Determine the [X, Y] coordinate at the center of the cell enclosing the given text.  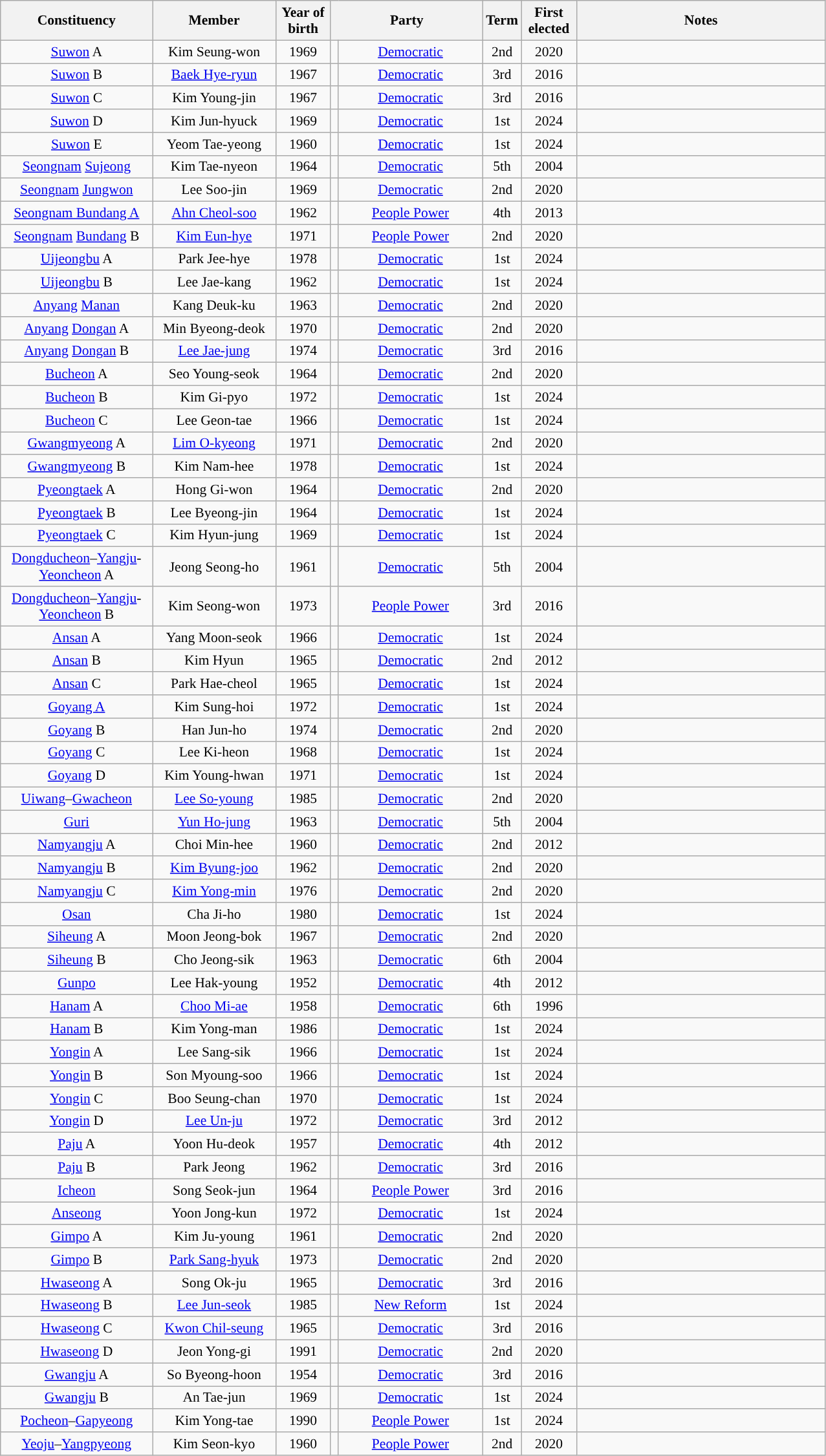
Kim Seong-won [214, 606]
Lee Byeong-jin [214, 513]
Lee So-young [214, 799]
Ansan A [76, 637]
1986 [303, 1029]
Yongin D [76, 1121]
Kim Ju-young [214, 1237]
Bucheon C [76, 420]
Park Hae-cheol [214, 684]
Pocheon–Gapyeong [76, 1421]
Kim Hyun [214, 661]
Ansan B [76, 661]
Gwangju A [76, 1375]
Kim Young-hwan [214, 776]
Kim Gi-pyo [214, 398]
New Reform [411, 1305]
Kim Yong-min [214, 891]
Suwon D [76, 121]
Kang Deuk-ku [214, 305]
Cho Jeong-sik [214, 960]
Gwangmyeong A [76, 444]
Lim O-kyeong [214, 444]
Hwaseong D [76, 1352]
1968 [303, 753]
Pyeongtaek A [76, 489]
Gimpo A [76, 1237]
Lee Jun-seok [214, 1305]
Lee Ki-heon [214, 753]
Yongin A [76, 1053]
Kim Yong-tae [214, 1421]
Uijeongbu B [76, 283]
1990 [303, 1421]
1957 [303, 1144]
Lee Soo-jin [214, 190]
Kim Tae-nyeon [214, 167]
Dongducheon–Yangju-Yeoncheon A [76, 566]
Suwon B [76, 75]
1976 [303, 891]
Choi Min-hee [214, 845]
Yoon Hu-deok [214, 1144]
Hwaseong B [76, 1305]
Son Myoung-soo [214, 1075]
Party [406, 21]
Goyang D [76, 776]
Yang Moon-seok [214, 637]
Anyang Manan [76, 305]
Min Byeong-deok [214, 328]
Bucheon B [76, 398]
Member [214, 21]
Pyeongtaek B [76, 513]
1980 [303, 914]
Term [502, 21]
Paju B [76, 1168]
Hanam A [76, 1006]
Park Sang-hyuk [214, 1259]
Yongin C [76, 1098]
Lee Jae-kang [214, 283]
Ahn Cheol-soo [214, 213]
Park Jee-hye [214, 259]
Icheon [76, 1190]
Anyang Dongan B [76, 351]
1954 [303, 1375]
Song Seok-jun [214, 1190]
Namyangju C [76, 891]
Gunpo [76, 983]
Lee Sang-sik [214, 1053]
Kim Young-jin [214, 98]
Gimpo B [76, 1259]
Yun Ho-jung [214, 822]
Lee Jae-jung [214, 351]
First elected [549, 21]
Suwon C [76, 98]
1996 [549, 1006]
Kim Sung-hoi [214, 707]
Kim Hyun-jung [214, 535]
Goyang A [76, 707]
Dongducheon–Yangju-Yeoncheon B [76, 606]
Year of birth [303, 21]
So Byeong-hoon [214, 1375]
Lee Hak-young [214, 983]
Uiwang–Gwacheon [76, 799]
Kwon Chil-seung [214, 1329]
Yoon Jong-kun [214, 1214]
Jeon Yong-gi [214, 1352]
Goyang B [76, 730]
Siheung B [76, 960]
Baek Hye-ryun [214, 75]
Constituency [76, 21]
Paju A [76, 1144]
Bucheon A [76, 374]
Gwangmyeong B [76, 467]
Lee Geon-tae [214, 420]
2013 [549, 213]
Yeoju–Yangpyeong [76, 1444]
1952 [303, 983]
Namyangju A [76, 845]
Goyang C [76, 753]
Moon Jeong-bok [214, 937]
Kim Byung-joo [214, 868]
Kim Nam-hee [214, 467]
Jeong Seong-ho [214, 566]
Hwaseong A [76, 1283]
Hong Gi-won [214, 489]
Namyangju B [76, 868]
Park Jeong [214, 1168]
Cha Ji-ho [214, 914]
1958 [303, 1006]
Guri [76, 822]
An Tae-jun [214, 1398]
Yeom Tae-yeong [214, 144]
Anyang Dongan A [76, 328]
Kim Eun-hye [214, 236]
Suwon A [76, 52]
Suwon E [76, 144]
Seongnam Sujeong [76, 167]
Seo Young-seok [214, 374]
Boo Seung-chan [214, 1098]
Seongnam Bundang A [76, 213]
Seongnam Jungwon [76, 190]
Kim Yong-man [214, 1029]
Uijeongbu A [76, 259]
Siheung A [76, 937]
Kim Jun-hyuck [214, 121]
Ansan C [76, 684]
Hanam B [76, 1029]
Osan [76, 914]
Gwangju B [76, 1398]
Pyeongtaek C [76, 535]
Kim Seung-won [214, 52]
Seongnam Bundang B [76, 236]
1991 [303, 1352]
Han Jun-ho [214, 730]
Anseong [76, 1214]
Yongin B [76, 1075]
Choo Mi-ae [214, 1006]
Hwaseong C [76, 1329]
Kim Seon-kyo [214, 1444]
Song Ok-ju [214, 1283]
Notes [701, 21]
Lee Un-ju [214, 1121]
